Search for the cell housing the specified text and yield its (x, y) center coordinate. 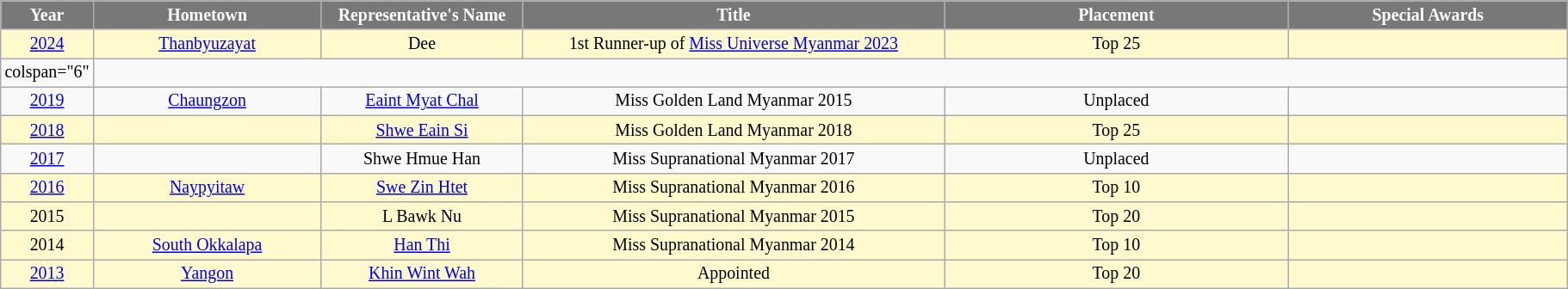
2019 (47, 101)
Swe Zin Htet (422, 188)
2016 (47, 188)
Shwe Eain Si (422, 131)
Placement (1116, 15)
colspan="6" (47, 72)
Appointed (734, 274)
Han Thi (422, 244)
2014 (47, 244)
2017 (47, 158)
2018 (47, 131)
2024 (47, 43)
Chaungzon (207, 101)
Miss Golden Land Myanmar 2018 (734, 131)
2013 (47, 274)
Khin Wint Wah (422, 274)
Yangon (207, 274)
South Okkalapa (207, 244)
Miss Golden Land Myanmar 2015 (734, 101)
Miss Supranational Myanmar 2016 (734, 188)
Representative's Name (422, 15)
Dee (422, 43)
Eaint Myat Chal (422, 101)
2015 (47, 217)
Shwe Hmue Han (422, 158)
Thanbyuzayat (207, 43)
Naypyitaw (207, 188)
1st Runner-up of Miss Universe Myanmar 2023 (734, 43)
L Bawk Nu (422, 217)
Miss Supranational Myanmar 2017 (734, 158)
Special Awards (1428, 15)
Year (47, 15)
Miss Supranational Myanmar 2015 (734, 217)
Hometown (207, 15)
Miss Supranational Myanmar 2014 (734, 244)
Title (734, 15)
